Provide the [x, y] coordinate of the cell's center where the given text is located.  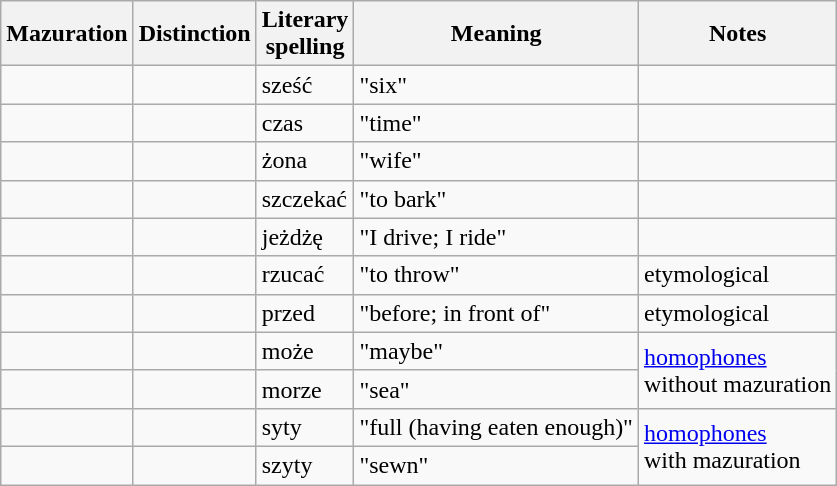
"to throw" [496, 275]
sześć [305, 85]
Meaning [496, 34]
żona [305, 161]
"full (having eaten enough)" [496, 427]
szczekać [305, 199]
jeżdżę [305, 237]
"I drive; I ride" [496, 237]
"before; in front of" [496, 313]
Distinction [194, 34]
morze [305, 389]
Mazuration [67, 34]
przed [305, 313]
może [305, 351]
homophoneswithout mazuration [737, 370]
Notes [737, 34]
Literaryspelling [305, 34]
"sewn" [496, 465]
"maybe" [496, 351]
"wife" [496, 161]
czas [305, 123]
szyty [305, 465]
"sea" [496, 389]
rzucać [305, 275]
"to bark" [496, 199]
"time" [496, 123]
syty [305, 427]
homophoneswith mazuration [737, 446]
"six" [496, 85]
